Capture the cell that displays the provided text and extract its [X, Y] central coordinate. 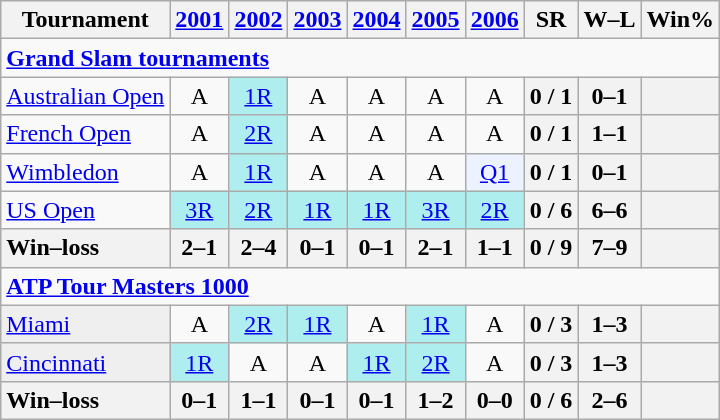
Australian Open [86, 96]
US Open [86, 210]
Win% [680, 20]
French Open [86, 134]
1–2 [436, 400]
2–4 [258, 248]
SR [551, 20]
7–9 [610, 248]
W–L [610, 20]
2005 [436, 20]
2003 [318, 20]
Q1 [494, 172]
6–6 [610, 210]
0–0 [494, 400]
Tournament [86, 20]
0 / 9 [551, 248]
2001 [200, 20]
ATP Tour Masters 1000 [360, 286]
2006 [494, 20]
2002 [258, 20]
2–6 [610, 400]
2004 [376, 20]
Wimbledon [86, 172]
Miami [86, 324]
Grand Slam tournaments [360, 58]
Cincinnati [86, 362]
